Provide the (x, y) coordinate of the cell's center where the given text is located.  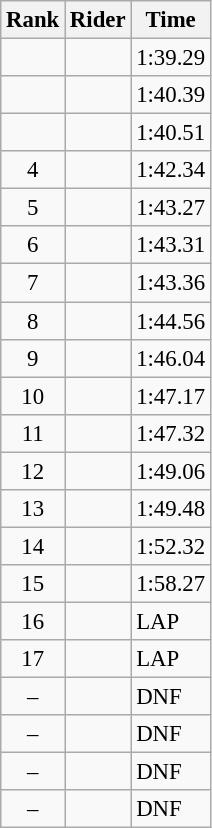
12 (33, 471)
1:43.27 (171, 208)
15 (33, 584)
1:39.29 (171, 58)
13 (33, 509)
1:47.17 (171, 396)
11 (33, 433)
1:43.31 (171, 245)
1:40.51 (171, 133)
1:42.34 (171, 170)
1:44.56 (171, 321)
17 (33, 659)
6 (33, 245)
Rider (98, 20)
1:52.32 (171, 546)
4 (33, 170)
1:49.48 (171, 509)
14 (33, 546)
1:46.04 (171, 358)
9 (33, 358)
1:47.32 (171, 433)
8 (33, 321)
1:40.39 (171, 95)
5 (33, 208)
Time (171, 20)
Rank (33, 20)
1:58.27 (171, 584)
1:49.06 (171, 471)
16 (33, 621)
1:43.36 (171, 283)
7 (33, 283)
10 (33, 396)
